Identify which cell holds the provided text, then report its [X, Y] central coordinate. 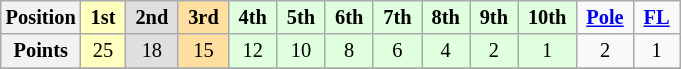
25 [104, 51]
7th [397, 17]
6th [349, 17]
3rd [203, 17]
9th [494, 17]
10 [301, 51]
15 [203, 51]
FL [657, 17]
8 [349, 51]
10th [547, 17]
8th [446, 17]
Points [41, 51]
1st [104, 17]
4th [253, 17]
Pole [604, 17]
Position [41, 17]
6 [397, 51]
2nd [152, 17]
12 [253, 51]
4 [446, 51]
18 [152, 51]
5th [301, 17]
